Search for the cell housing the specified text and yield its (x, y) center coordinate. 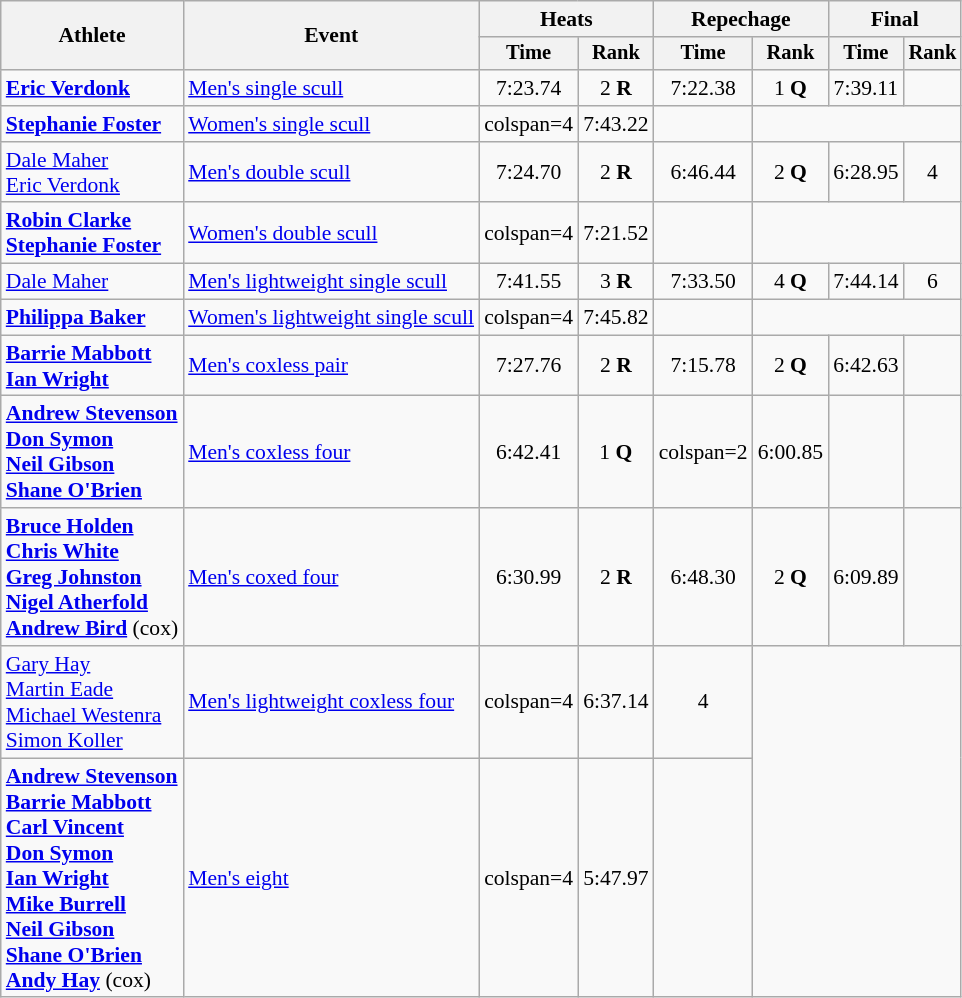
Repechage (742, 19)
Athlete (92, 36)
7:27.76 (528, 366)
Robin ClarkeStephanie Foster (92, 234)
Men's single scull (331, 88)
Philippa Baker (92, 318)
6:30.99 (528, 577)
Heats (566, 19)
7:21.52 (616, 234)
6:42.63 (866, 366)
Andrew StevensonDon SymonNeil GibsonShane O'Brien (92, 452)
Men's coxless pair (331, 366)
Eric Verdonk (92, 88)
Men's eight (331, 878)
7:41.55 (528, 282)
Bruce HoldenChris WhiteGreg JohnstonNigel AtherfoldAndrew Bird (cox) (92, 577)
Gary HayMartin EadeMichael WestenraSimon Koller (92, 702)
Women's single scull (331, 124)
colspan=2 (704, 452)
Men's double scull (331, 172)
Dale MaherEric Verdonk (92, 172)
7:23.74 (528, 88)
Stephanie Foster (92, 124)
5:47.97 (616, 878)
7:39.11 (866, 88)
6:46.44 (704, 172)
Men's lightweight single scull (331, 282)
3 R (616, 282)
6 (933, 282)
7:43.22 (616, 124)
Men's coxless four (331, 452)
Barrie MabbottIan Wright (92, 366)
Women's lightweight single scull (331, 318)
6:09.89 (866, 577)
7:44.14 (866, 282)
Andrew StevensonBarrie MabbottCarl VincentDon SymonIan WrightMike BurrellNeil GibsonShane O'BrienAndy Hay (cox) (92, 878)
6:37.14 (616, 702)
7:22.38 (704, 88)
7:45.82 (616, 318)
Final (894, 19)
Women's double scull (331, 234)
Event (331, 36)
6:42.41 (528, 452)
6:48.30 (704, 577)
6:00.85 (790, 452)
4 Q (790, 282)
Dale Maher (92, 282)
6:28.95 (866, 172)
Men's coxed four (331, 577)
7:33.50 (704, 282)
7:24.70 (528, 172)
7:15.78 (704, 366)
Men's lightweight coxless four (331, 702)
